From the cell containing the given text, extract its center point as (x, y) coordinate. 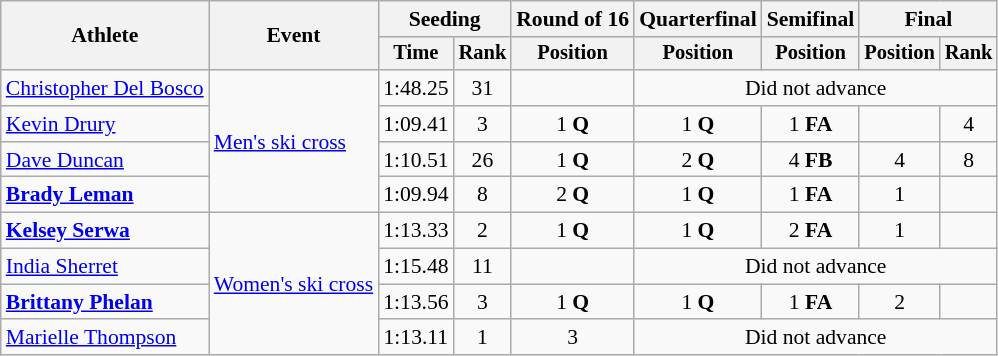
Athlete (105, 36)
1:09.94 (416, 195)
1:15.48 (416, 267)
Time (416, 54)
1:48.25 (416, 88)
1:13.56 (416, 302)
Kelsey Serwa (105, 231)
1:13.33 (416, 231)
Seeding (444, 19)
Event (294, 36)
Christopher Del Bosco (105, 88)
26 (483, 160)
1:09.41 (416, 124)
4 FB (811, 160)
Round of 16 (572, 19)
1:13.11 (416, 338)
Dave Duncan (105, 160)
Women's ski cross (294, 284)
Men's ski cross (294, 141)
Semifinal (811, 19)
1:10.51 (416, 160)
Brittany Phelan (105, 302)
India Sherret (105, 267)
Final (928, 19)
Brady Leman (105, 195)
31 (483, 88)
2 FA (811, 231)
Marielle Thompson (105, 338)
Kevin Drury (105, 124)
11 (483, 267)
Quarterfinal (698, 19)
